Capture the cell that displays the provided text and extract its [X, Y] central coordinate. 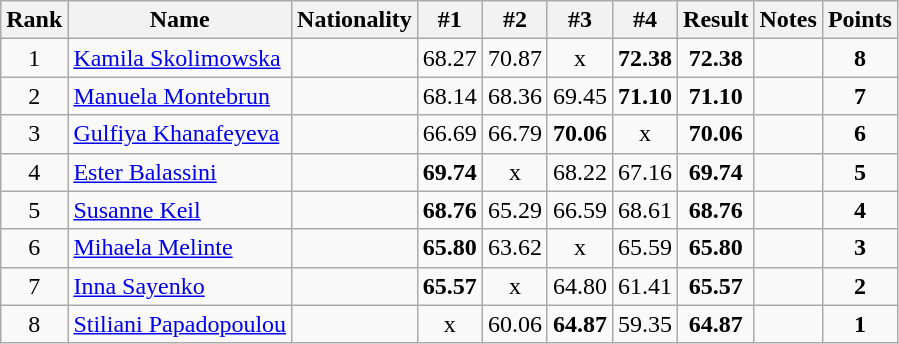
63.62 [514, 248]
Mihaela Melinte [180, 248]
Ester Balassini [180, 172]
Nationality [355, 20]
59.35 [646, 324]
66.79 [514, 134]
Inna Sayenko [180, 286]
64.80 [580, 286]
69.45 [580, 96]
Manuela Montebrun [180, 96]
68.14 [450, 96]
#1 [450, 20]
Kamila Skolimowska [180, 58]
Gulfiya Khanafeyeva [180, 134]
Points [860, 20]
Result [716, 20]
68.22 [580, 172]
66.59 [580, 210]
Name [180, 20]
67.16 [646, 172]
Rank [34, 20]
68.61 [646, 210]
Susanne Keil [180, 210]
61.41 [646, 286]
#4 [646, 20]
68.27 [450, 58]
68.36 [514, 96]
Stiliani Papadopoulou [180, 324]
66.69 [450, 134]
Notes [788, 20]
#2 [514, 20]
#3 [580, 20]
65.29 [514, 210]
70.87 [514, 58]
65.59 [646, 248]
60.06 [514, 324]
